For the text-containing cell, return its midpoint in (X, Y) coordinate format. 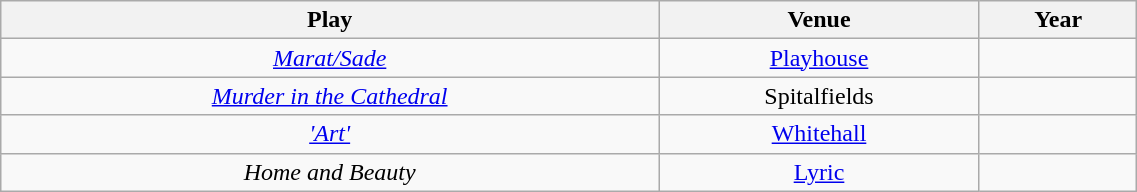
Marat/Sade (330, 58)
Year (1058, 20)
Venue (820, 20)
'Art' (330, 134)
Lyric (820, 172)
Play (330, 20)
Home and Beauty (330, 172)
Murder in the Cathedral (330, 96)
Spitalfields (820, 96)
Whitehall (820, 134)
Playhouse (820, 58)
